Extract the [x, y] coordinate from the center of the cell holding the provided text.  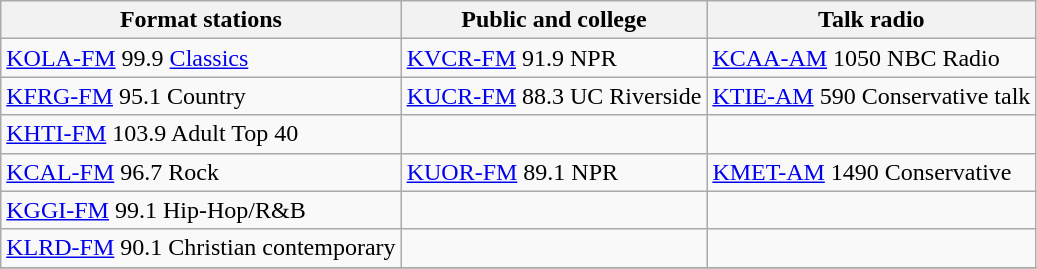
KTIE-AM 590 Conservative talk [872, 96]
KUCR-FM 88.3 UC Riverside [554, 96]
KMET-AM 1490 Conservative [872, 172]
KCAA-AM 1050 NBC Radio [872, 58]
Public and college [554, 20]
KGGI-FM 99.1 Hip-Hop/R&B [201, 210]
Talk radio [872, 20]
KVCR-FM 91.9 NPR [554, 58]
KCAL-FM 96.7 Rock [201, 172]
KOLA-FM 99.9 Classics [201, 58]
KFRG-FM 95.1 Country [201, 96]
KHTI-FM 103.9 Adult Top 40 [201, 134]
Format stations [201, 20]
KUOR-FM 89.1 NPR [554, 172]
KLRD-FM 90.1 Christian contemporary [201, 248]
